Return the [x, y] coordinate for the center point of the cell that contains the specified text.  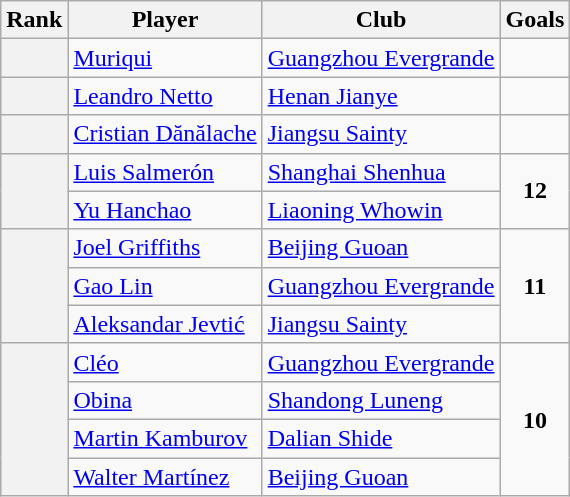
Gao Lin [165, 286]
Aleksandar Jevtić [165, 324]
Rank [34, 20]
Martin Kamburov [165, 438]
11 [535, 286]
Cristian Dănălache [165, 134]
Cléo [165, 362]
Muriqui [165, 58]
Leandro Netto [165, 96]
10 [535, 419]
Yu Hanchao [165, 210]
Liaoning Whowin [381, 210]
Goals [535, 20]
Club [381, 20]
Henan Jianye [381, 96]
Joel Griffiths [165, 248]
Luis Salmerón [165, 172]
Shanghai Shenhua [381, 172]
12 [535, 191]
Dalian Shide [381, 438]
Player [165, 20]
Walter Martínez [165, 477]
Shandong Luneng [381, 400]
Obina [165, 400]
